Return [X, Y] of the center of cell containing provided text 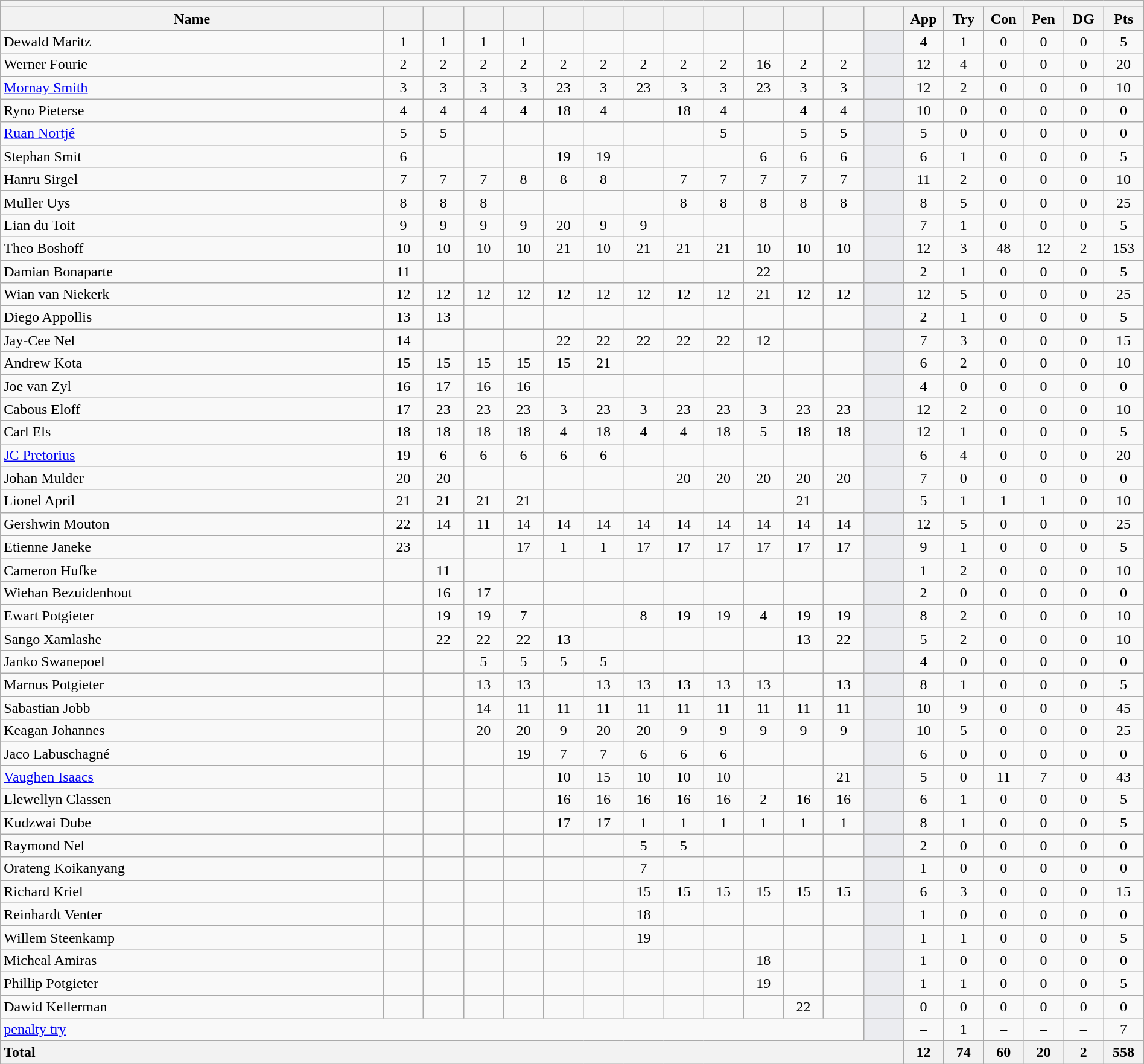
Phillip Potgieter [192, 983]
Gershwin Mouton [192, 524]
Keagan Johannes [192, 731]
Dewald Maritz [192, 42]
Cabous Eloff [192, 409]
Orateng Koikanyang [192, 868]
Wian van Niekerk [192, 295]
Ruan Nortjé [192, 133]
Marnus Potgieter [192, 685]
Wiehan Bezuidenhout [192, 593]
Llewellyn Classen [192, 800]
74 [964, 1053]
Dawid Kellerman [192, 1006]
Pen [1043, 19]
Sango Xamlashe [192, 639]
Hanru Sirgel [192, 179]
Cameron Hufke [192, 570]
Joe van Zyl [192, 386]
48 [1003, 248]
Muller Uys [192, 202]
Try [964, 19]
Lian du Toit [192, 225]
Ewart Potgieter [192, 616]
Willem Steenkamp [192, 937]
Theo Boshoff [192, 248]
Richard Kriel [192, 891]
Janko Swanepoel [192, 662]
penalty try [432, 1030]
Kudzwai Dube [192, 823]
Ryno Pieterse [192, 110]
Mornay Smith [192, 88]
153 [1123, 248]
Con [1003, 19]
Reinhardt Venter [192, 914]
45 [1123, 708]
Etienne Janeke [192, 547]
Name [192, 19]
Jaco Labuschagné [192, 754]
Werner Fourie [192, 65]
Johan Mulder [192, 478]
Diego Appollis [192, 317]
Stephan Smit [192, 156]
Micheal Amiras [192, 960]
App [923, 19]
Raymond Nel [192, 846]
Andrew Kota [192, 363]
Pts [1123, 19]
JC Pretorius [192, 455]
DG [1084, 19]
Total [453, 1053]
43 [1123, 777]
60 [1003, 1053]
Damian Bonaparte [192, 271]
Vaughen Isaacs [192, 777]
Sabastian Jobb [192, 708]
Carl Els [192, 432]
558 [1123, 1053]
Jay-Cee Nel [192, 340]
Lionel April [192, 501]
